Return [x, y] of the center of cell containing provided text 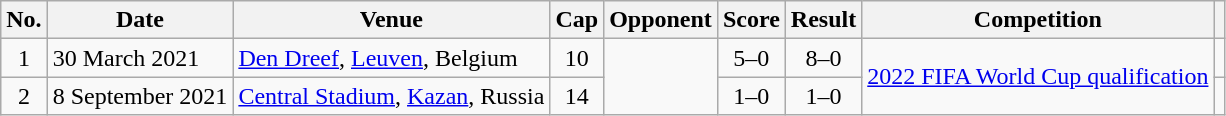
2022 FIFA World Cup qualification [1038, 77]
Date [140, 20]
Result [823, 20]
10 [577, 58]
Competition [1038, 20]
Cap [577, 20]
Venue [392, 20]
14 [577, 96]
8 September 2021 [140, 96]
8–0 [823, 58]
5–0 [751, 58]
Den Dreef, Leuven, Belgium [392, 58]
30 March 2021 [140, 58]
Central Stadium, Kazan, Russia [392, 96]
Score [751, 20]
Opponent [661, 20]
2 [24, 96]
No. [24, 20]
1 [24, 58]
